Pinpoint the cell where the given text exists, returning its (X, Y) midpoint coordinate. 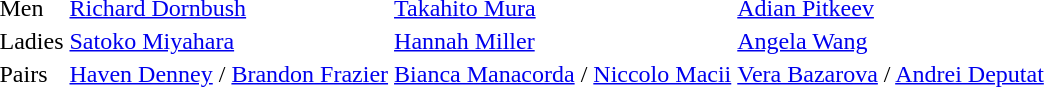
Satoko Miyahara (229, 41)
Hannah Miller (563, 41)
